Capture the cell that displays the provided text and extract its [X, Y] central coordinate. 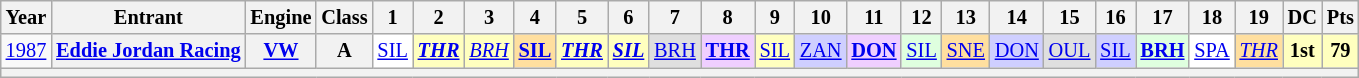
Engine [282, 17]
Pts [1340, 17]
Class [344, 17]
13 [966, 17]
11 [874, 17]
7 [675, 17]
8 [728, 17]
9 [775, 17]
1987 [26, 51]
Year [26, 17]
14 [1017, 17]
OUL [1070, 51]
12 [921, 17]
Entrant [148, 17]
5 [582, 17]
15 [1070, 17]
10 [821, 17]
79 [1340, 51]
6 [628, 17]
1st [1302, 51]
ZAN [821, 51]
A [344, 51]
SPA [1212, 51]
2 [439, 17]
SNE [966, 51]
1 [393, 17]
VW [282, 51]
4 [536, 17]
DC [1302, 17]
18 [1212, 17]
17 [1163, 17]
16 [1115, 17]
Eddie Jordan Racing [148, 51]
19 [1259, 17]
3 [488, 17]
